Locate the cell with the specified text and output its [x, y] center coordinate. 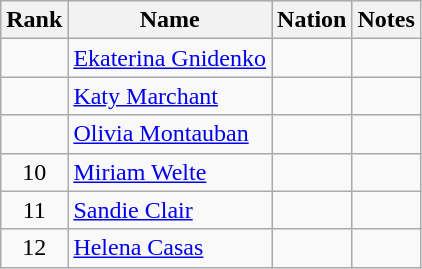
10 [34, 172]
Ekaterina Gnidenko [170, 58]
Katy Marchant [170, 96]
Name [170, 20]
Helena Casas [170, 248]
Olivia Montauban [170, 134]
Sandie Clair [170, 210]
Nation [312, 20]
Miriam Welte [170, 172]
11 [34, 210]
Notes [386, 20]
12 [34, 248]
Rank [34, 20]
